Pinpoint the cell where the given text exists, returning its (x, y) midpoint coordinate. 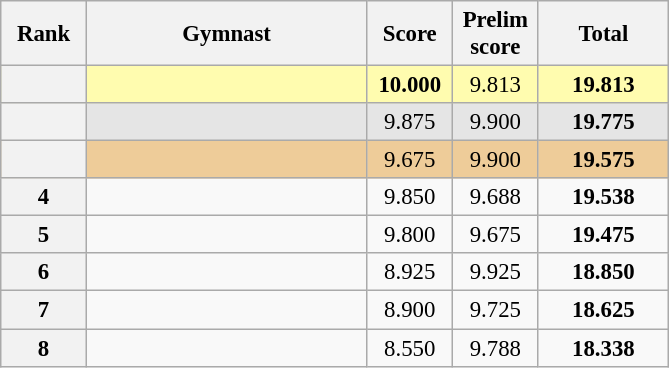
9.813 (496, 85)
8.925 (410, 273)
9.688 (496, 197)
18.850 (604, 273)
9.788 (496, 348)
9.850 (410, 197)
18.338 (604, 348)
Total (604, 34)
9.925 (496, 273)
4 (44, 197)
9.725 (496, 310)
10.000 (410, 85)
Score (410, 34)
9.875 (410, 122)
Prelim score (496, 34)
18.625 (604, 310)
7 (44, 310)
19.575 (604, 160)
9.800 (410, 235)
19.475 (604, 235)
8 (44, 348)
Rank (44, 34)
6 (44, 273)
5 (44, 235)
19.813 (604, 85)
19.775 (604, 122)
8.550 (410, 348)
8.900 (410, 310)
Gymnast (226, 34)
19.538 (604, 197)
